Output the (x, y) coordinate of the center of the cell containing the given text.  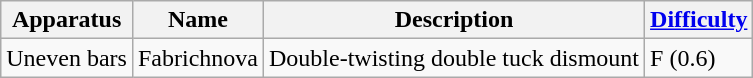
Difficulty (699, 20)
Apparatus (67, 20)
Double-twisting double tuck dismount (454, 58)
Uneven bars (67, 58)
Fabrichnova (198, 58)
Name (198, 20)
F (0.6) (699, 58)
Description (454, 20)
